Determine the [X, Y] coordinate at the center of the cell enclosing the given text.  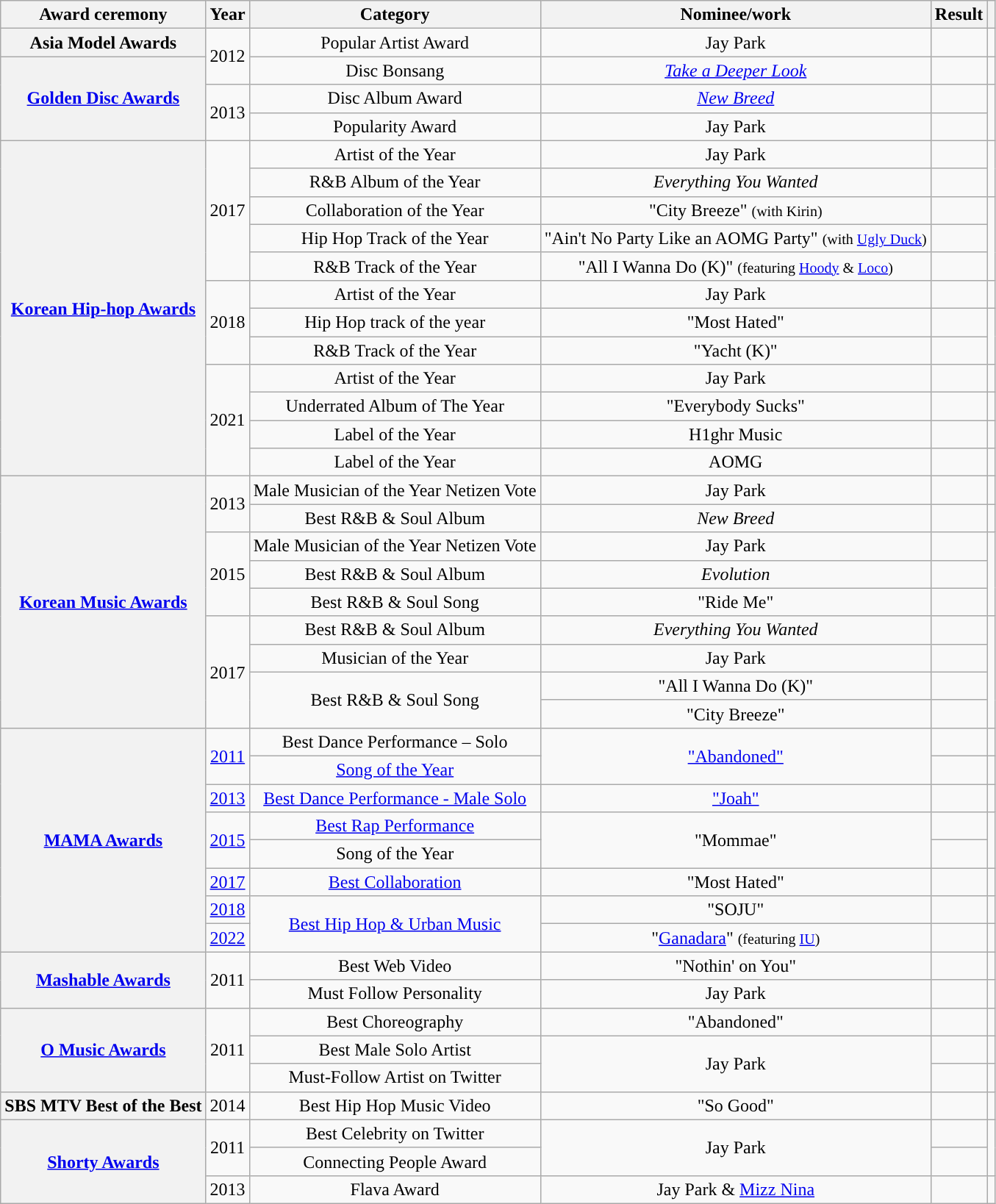
"All I Wanna Do (K)" (featuring Hoody & Loco) [735, 266]
Hip Hop Track of the Year [395, 238]
"Everybody Sucks" [735, 406]
Take a Deeper Look [735, 71]
Best Dance Performance - Male Solo [395, 798]
MAMA Awards [103, 839]
Year [228, 15]
Must Follow Personality [395, 994]
Korean Music Awards [103, 603]
Musician of the Year [395, 658]
Best Hip Hop Music Video [395, 1106]
Korean Hip-hop Awards [103, 309]
Popularity Award [395, 126]
Award ceremony [103, 15]
"Ganadara" (featuring IU) [735, 938]
"SOJU" [735, 910]
"All I Wanna Do (K)" [735, 686]
Best Hip Hop & Urban Music [395, 924]
SBS MTV Best of the Best [103, 1106]
Shorty Awards [103, 1161]
"Yacht (K)" [735, 351]
"Nothin' on You" [735, 966]
2012 [228, 57]
Best Choreography [395, 1022]
2014 [228, 1106]
Collaboration of the Year [395, 210]
Best Rap Performance [395, 826]
2022 [228, 938]
Hip Hop track of the year [395, 322]
Evolution [735, 574]
"City Breeze" [735, 714]
Result [959, 15]
Disc Bonsang [395, 71]
Underrated Album of The Year [395, 406]
Jay Park & Mizz Nina [735, 1189]
Best Male Solo Artist [395, 1050]
"City Breeze" (with Kirin) [735, 210]
Must-Follow Artist on Twitter [395, 1078]
Flava Award [395, 1189]
R&B Album of the Year [395, 182]
AOMG [735, 462]
"Mommae" [735, 840]
Disc Album Award [395, 98]
Category [395, 15]
"Joah" [735, 798]
Best Celebrity on Twitter [395, 1133]
"Ride Me" [735, 602]
2021 [228, 420]
Connecting People Award [395, 1161]
Best Dance Performance – Solo [395, 742]
"So Good" [735, 1106]
O Music Awards [103, 1050]
Asia Model Awards [103, 43]
Nominee/work [735, 15]
Best Web Video [395, 966]
H1ghr Music [735, 434]
Golden Disc Awards [103, 98]
Mashable Awards [103, 980]
"Ain't No Party Like an AOMG Party" (with Ugly Duck) [735, 238]
Popular Artist Award [395, 43]
Best Collaboration [395, 882]
